Provide the [x, y] coordinate of the cell's center where the given text is located.  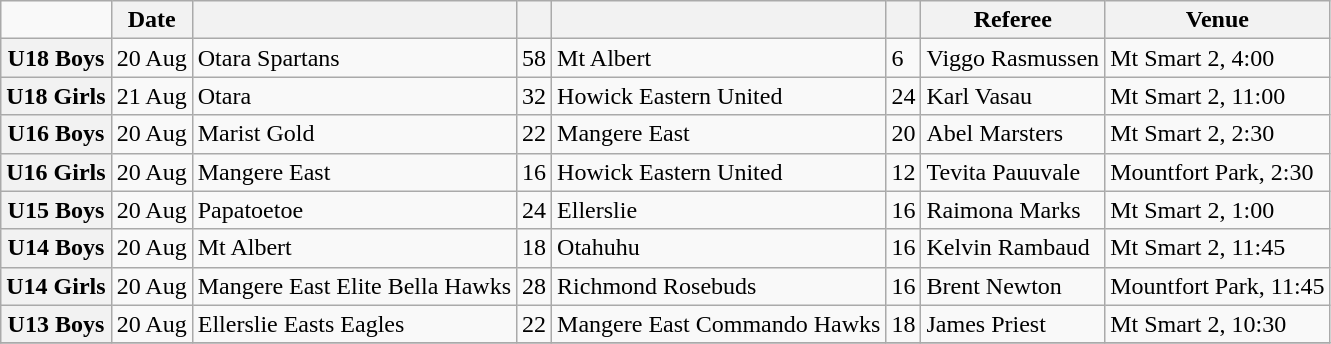
U16 Girls [56, 172]
U18 Boys [56, 58]
Otara Spartans [354, 58]
Ellerslie [719, 210]
Mt Smart 2, 2:30 [1218, 134]
U15 Boys [56, 210]
Mt Smart 2, 4:00 [1218, 58]
U14 Girls [56, 286]
U18 Girls [56, 96]
Abel Marsters [1013, 134]
Brent Newton [1013, 286]
Raimona Marks [1013, 210]
Viggo Rasmussen [1013, 58]
28 [534, 286]
James Priest [1013, 324]
Mt Smart 2, 11:45 [1218, 248]
Marist Gold [354, 134]
U14 Boys [56, 248]
Richmond Rosebuds [719, 286]
Mountfort Park, 11:45 [1218, 286]
Mountfort Park, 2:30 [1218, 172]
Papatoetoe [354, 210]
Referee [1013, 20]
20 [904, 134]
12 [904, 172]
U16 Boys [56, 134]
58 [534, 58]
Mangere East Commando Hawks [719, 324]
32 [534, 96]
Karl Vasau [1013, 96]
Mangere East Elite Bella Hawks [354, 286]
Kelvin Rambaud [1013, 248]
Mt Smart 2, 11:00 [1218, 96]
Date [152, 20]
U13 Boys [56, 324]
Venue [1218, 20]
Mt Smart 2, 1:00 [1218, 210]
Mt Smart 2, 10:30 [1218, 324]
Otahuhu [719, 248]
Otara [354, 96]
Ellerslie Easts Eagles [354, 324]
6 [904, 58]
21 Aug [152, 96]
Tevita Pauuvale [1013, 172]
